From the cell containing the given text, extract its center point as (x, y) coordinate. 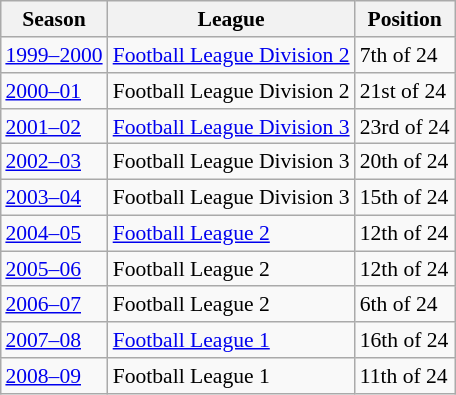
Position (405, 19)
League (232, 19)
2005–06 (54, 269)
16th of 24 (405, 340)
2008–09 (54, 376)
2007–08 (54, 340)
15th of 24 (405, 197)
2002–03 (54, 162)
2003–04 (54, 197)
Season (54, 19)
2004–05 (54, 233)
6th of 24 (405, 304)
2000–01 (54, 91)
1999–2000 (54, 55)
11th of 24 (405, 376)
2001–02 (54, 126)
21st of 24 (405, 91)
23rd of 24 (405, 126)
20th of 24 (405, 162)
7th of 24 (405, 55)
2006–07 (54, 304)
